Provide the [X, Y] coordinate of the cell's center where the given text is located.  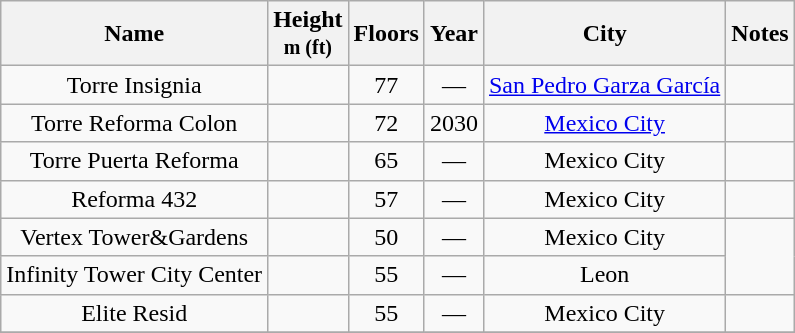
Name [134, 34]
72 [386, 123]
Torre Insignia [134, 85]
Heightm (ft) [308, 34]
Torre Reforma Colon [134, 123]
Torre Puerta Reforma [134, 161]
57 [386, 199]
Notes [760, 34]
2030 [454, 123]
Elite Resid [134, 313]
San Pedro Garza García [604, 85]
Vertex Tower&Gardens [134, 237]
77 [386, 85]
Leon [604, 275]
65 [386, 161]
Year [454, 34]
Floors [386, 34]
City [604, 34]
Infinity Tower City Center [134, 275]
Reforma 432 [134, 199]
50 [386, 237]
